Extract the (x, y) coordinate from the center of the cell holding the provided text.  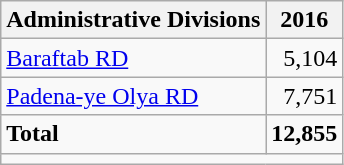
5,104 (304, 58)
2016 (304, 20)
12,855 (304, 134)
Baraftab RD (134, 58)
Administrative Divisions (134, 20)
Padena-ye Olya RD (134, 96)
Total (134, 134)
7,751 (304, 96)
